Output the [X, Y] coordinate of the center of the cell containing the given text.  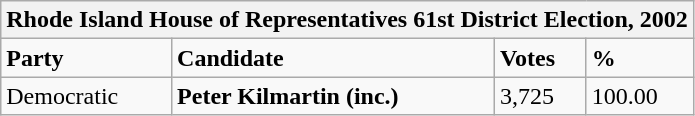
3,725 [540, 96]
Democratic [86, 96]
Votes [540, 58]
Peter Kilmartin (inc.) [334, 96]
Party [86, 58]
Candidate [334, 58]
Rhode Island House of Representatives 61st District Election, 2002 [348, 20]
% [640, 58]
100.00 [640, 96]
